Identify which cell holds the provided text, then report its (X, Y) central coordinate. 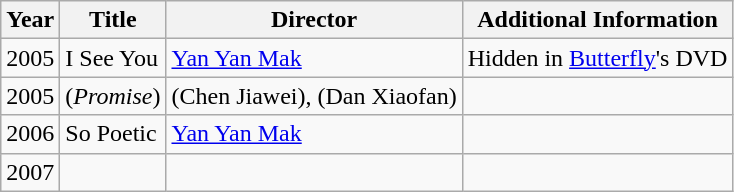
(Chen Jiawei), (Dan Xiaofan) (314, 96)
Additional Information (598, 20)
2007 (30, 172)
I See You (113, 58)
Hidden in Butterfly's DVD (598, 58)
(Promise) (113, 96)
Year (30, 20)
So Poetic (113, 134)
2006 (30, 134)
Title (113, 20)
Director (314, 20)
